Detect which cell encompasses the target text, then output its (x, y) center coordinate. 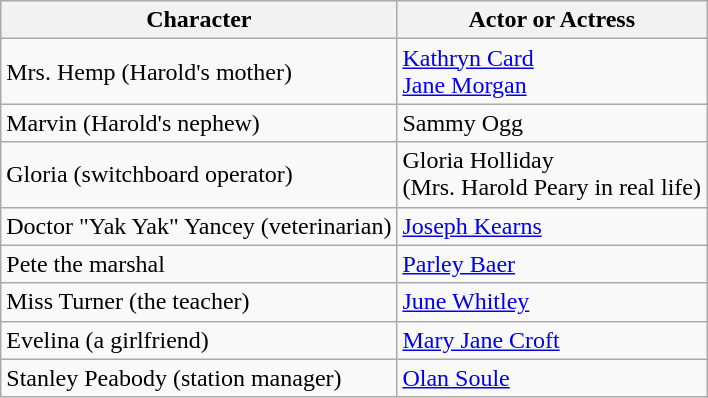
Marvin (Harold's nephew) (199, 123)
Olan Soule (552, 378)
Parley Baer (552, 264)
Kathryn CardJane Morgan (552, 72)
Doctor "Yak Yak" Yancey (veterinarian) (199, 226)
Joseph Kearns (552, 226)
Pete the marshal (199, 264)
June Whitley (552, 302)
Mary Jane Croft (552, 340)
Sammy Ogg (552, 123)
Actor or Actress (552, 20)
Miss Turner (the teacher) (199, 302)
Stanley Peabody (station manager) (199, 378)
Gloria (switchboard operator) (199, 174)
Evelina (a girlfriend) (199, 340)
Mrs. Hemp (Harold's mother) (199, 72)
Character (199, 20)
Gloria Holliday(Mrs. Harold Peary in real life) (552, 174)
